Return (x, y) of the center of cell containing provided text 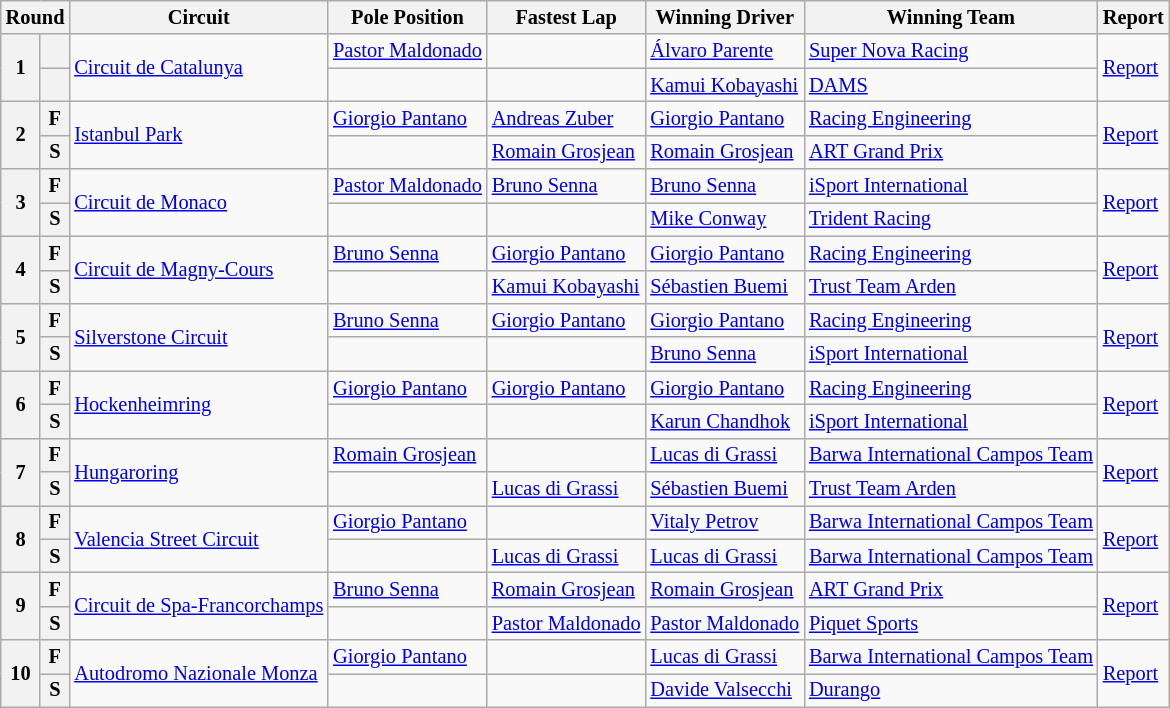
Circuit de Spa-Francorchamps (198, 606)
Durango (951, 690)
DAMS (951, 85)
Circuit de Catalunya (198, 68)
Silverstone Circuit (198, 336)
Álvaro Parente (724, 51)
3 (20, 202)
2 (20, 134)
Winning Team (951, 17)
4 (20, 270)
10 (20, 674)
Hockenheimring (198, 404)
Super Nova Racing (951, 51)
Round (36, 17)
6 (20, 404)
Winning Driver (724, 17)
Circuit de Monaco (198, 202)
Trident Racing (951, 219)
Istanbul Park (198, 134)
Valencia Street Circuit (198, 538)
7 (20, 472)
8 (20, 538)
Circuit (198, 17)
Karun Chandhok (724, 421)
1 (20, 68)
Piquet Sports (951, 623)
9 (20, 606)
5 (20, 336)
Fastest Lap (566, 17)
Mike Conway (724, 219)
Pole Position (408, 17)
Autodromo Nazionale Monza (198, 674)
Andreas Zuber (566, 118)
Hungaroring (198, 472)
Circuit de Magny-Cours (198, 270)
Vitaly Petrov (724, 522)
Davide Valsecchi (724, 690)
